Return the [x, y] coordinate for the center point of the cell that contains the specified text.  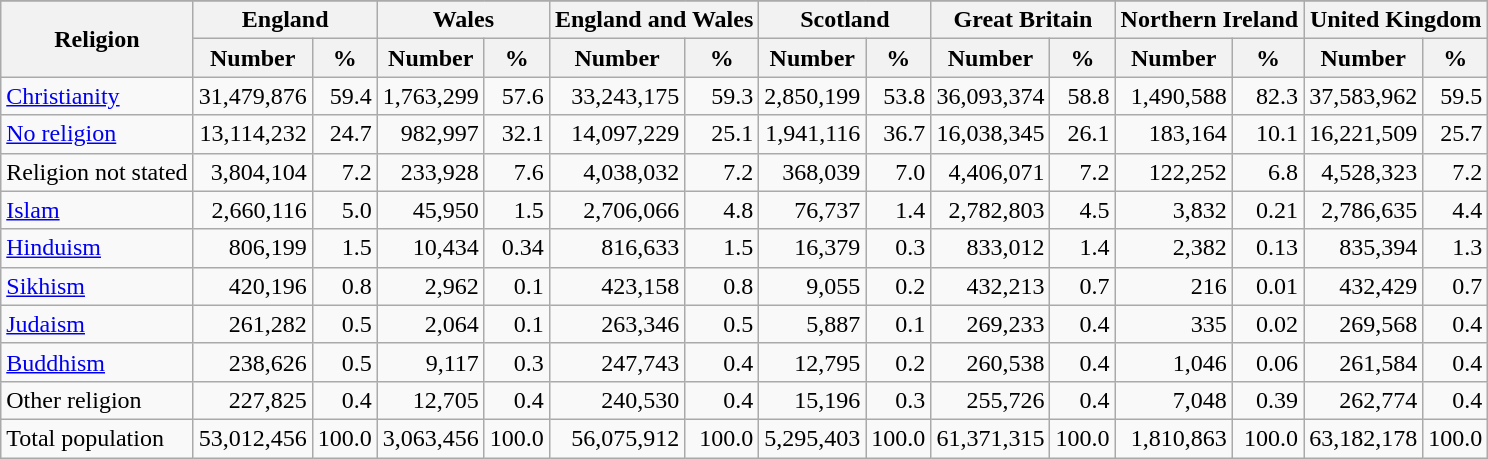
2,064 [430, 324]
2,706,066 [616, 210]
53,012,456 [252, 438]
2,660,116 [252, 210]
368,039 [812, 172]
1,810,863 [1174, 438]
59.3 [722, 96]
9,117 [430, 362]
816,633 [616, 248]
76,737 [812, 210]
269,233 [990, 324]
0.06 [1268, 362]
3,832 [1174, 210]
183,164 [1174, 134]
13,114,232 [252, 134]
423,158 [616, 286]
Northern Ireland [1210, 20]
255,726 [990, 400]
1.3 [1456, 248]
16,038,345 [990, 134]
10,434 [430, 248]
37,583,962 [1364, 96]
2,850,199 [812, 96]
6.8 [1268, 172]
9,055 [812, 286]
12,705 [430, 400]
0.02 [1268, 324]
33,243,175 [616, 96]
Great Britain [1023, 20]
4,406,071 [990, 172]
36.7 [898, 134]
261,282 [252, 324]
240,530 [616, 400]
1,763,299 [430, 96]
216 [1174, 286]
5.0 [344, 210]
16,221,509 [1364, 134]
5,295,403 [812, 438]
No religion [97, 134]
59.5 [1456, 96]
3,804,104 [252, 172]
833,012 [990, 248]
7,048 [1174, 400]
15,196 [812, 400]
1,046 [1174, 362]
45,950 [430, 210]
1,941,116 [812, 134]
2,382 [1174, 248]
Religion not stated [97, 172]
2,786,635 [1364, 210]
Other religion [97, 400]
Wales [463, 20]
247,743 [616, 362]
25.7 [1456, 134]
0.01 [1268, 286]
63,182,178 [1364, 438]
233,928 [430, 172]
262,774 [1364, 400]
Islam [97, 210]
0.39 [1268, 400]
53.8 [898, 96]
432,429 [1364, 286]
36,093,374 [990, 96]
7.0 [898, 172]
Buddhism [97, 362]
16,379 [812, 248]
420,196 [252, 286]
2,962 [430, 286]
Sikhism [97, 286]
269,568 [1364, 324]
0.34 [516, 248]
2,782,803 [990, 210]
3,063,456 [430, 438]
31,479,876 [252, 96]
25.1 [722, 134]
Total population [97, 438]
United Kingdom [1396, 20]
4.8 [722, 210]
England [285, 20]
61,371,315 [990, 438]
4,038,032 [616, 172]
835,394 [1364, 248]
Religion [97, 39]
59.4 [344, 96]
806,199 [252, 248]
1,490,588 [1174, 96]
263,346 [616, 324]
227,825 [252, 400]
260,538 [990, 362]
England and Wales [654, 20]
335 [1174, 324]
4.4 [1456, 210]
238,626 [252, 362]
0.21 [1268, 210]
24.7 [344, 134]
Hinduism [97, 248]
10.1 [1268, 134]
57.6 [516, 96]
4.5 [1082, 210]
Christianity [97, 96]
26.1 [1082, 134]
0.13 [1268, 248]
432,213 [990, 286]
56,075,912 [616, 438]
4,528,323 [1364, 172]
58.8 [1082, 96]
7.6 [516, 172]
32.1 [516, 134]
122,252 [1174, 172]
261,584 [1364, 362]
982,997 [430, 134]
5,887 [812, 324]
82.3 [1268, 96]
Judaism [97, 324]
Scotland [845, 20]
14,097,229 [616, 134]
12,795 [812, 362]
